Search for the cell housing the specified text and yield its (X, Y) center coordinate. 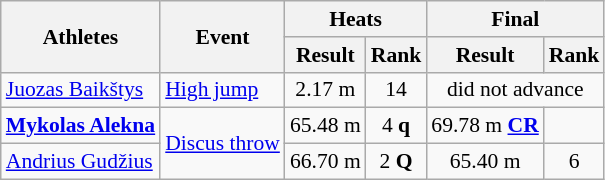
Discus throw (222, 144)
65.48 m (326, 126)
6 (574, 162)
Mykolas Alekna (80, 126)
66.70 m (326, 162)
14 (396, 90)
Athletes (80, 36)
Juozas Baikštys (80, 90)
69.78 m CR (484, 126)
Andrius Gudžius (80, 162)
did not advance (515, 90)
2.17 m (326, 90)
4 q (396, 126)
High jump (222, 90)
2 Q (396, 162)
65.40 m (484, 162)
Event (222, 36)
Final (515, 19)
Heats (356, 19)
